Pinpoint the cell where the given text exists, returning its (X, Y) midpoint coordinate. 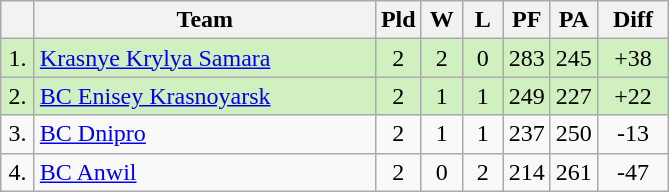
283 (526, 58)
PF (526, 20)
2. (18, 96)
214 (526, 172)
1. (18, 58)
+22 (632, 96)
-13 (632, 134)
245 (574, 58)
Pld (398, 20)
Team (204, 20)
Krasnye Krylya Samara (204, 58)
249 (526, 96)
3. (18, 134)
W (442, 20)
4. (18, 172)
BC Dnipro (204, 134)
+38 (632, 58)
237 (526, 134)
PA (574, 20)
L (482, 20)
Diff (632, 20)
BC Enisey Krasnoyarsk (204, 96)
261 (574, 172)
-47 (632, 172)
BC Anwil (204, 172)
227 (574, 96)
250 (574, 134)
